Identify which cell holds the provided text, then report its [X, Y] central coordinate. 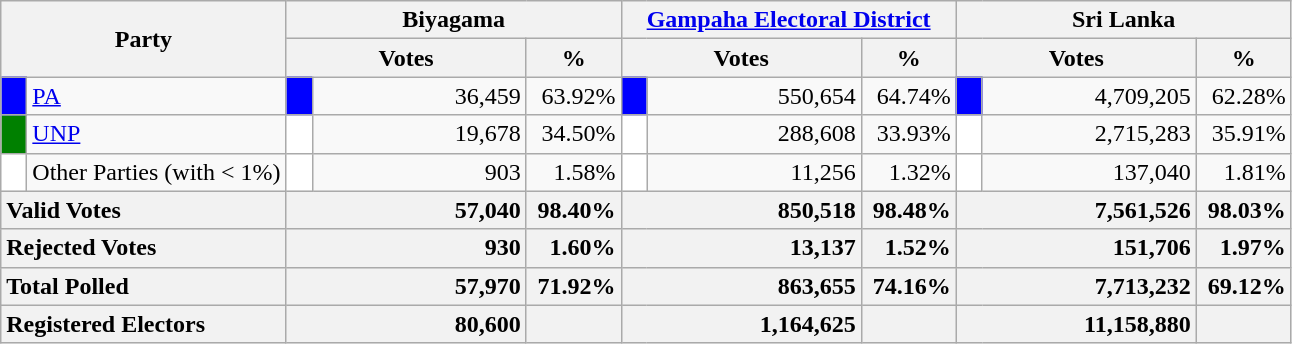
74.16% [908, 286]
1.52% [908, 248]
98.03% [1244, 210]
19,678 [419, 134]
Registered Electors [144, 324]
13,137 [741, 248]
7,713,232 [1076, 286]
7,561,526 [1076, 210]
UNP [156, 134]
69.12% [1244, 286]
288,608 [754, 134]
137,040 [1089, 172]
1.58% [574, 172]
57,040 [406, 210]
4,709,205 [1089, 96]
2,715,283 [1089, 134]
Other Parties (with < 1%) [156, 172]
1.60% [574, 248]
Total Polled [144, 286]
34.50% [574, 134]
Party [144, 39]
1.97% [1244, 248]
Gampaha Electoral District [788, 20]
57,970 [406, 286]
64.74% [908, 96]
98.40% [574, 210]
1.32% [908, 172]
36,459 [419, 96]
11,158,880 [1076, 324]
98.48% [908, 210]
930 [406, 248]
PA [156, 96]
903 [419, 172]
35.91% [1244, 134]
1.81% [1244, 172]
151,706 [1076, 248]
63.92% [574, 96]
62.28% [1244, 96]
Sri Lanka [1124, 20]
71.92% [574, 286]
850,518 [741, 210]
11,256 [754, 172]
863,655 [741, 286]
Biyagama [454, 20]
1,164,625 [741, 324]
33.93% [908, 134]
Rejected Votes [144, 248]
550,654 [754, 96]
80,600 [406, 324]
Valid Votes [144, 210]
